Output the [x, y] coordinate of the center of the cell containing the given text.  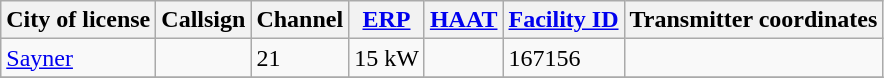
167156 [564, 58]
Transmitter coordinates [754, 20]
Callsign [204, 20]
ERP [387, 20]
Channel [300, 20]
Facility ID [564, 20]
City of license [78, 20]
HAAT [464, 20]
21 [300, 58]
15 kW [387, 58]
Sayner [78, 58]
